Determine the [x, y] coordinate at the center of the cell enclosing the given text.  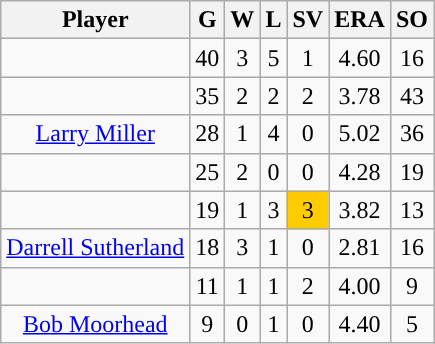
ERA [360, 20]
Larry Miller [96, 134]
L [274, 20]
SV [308, 20]
G [208, 20]
13 [412, 210]
28 [208, 134]
Darrell Sutherland [96, 248]
4 [274, 134]
4.60 [360, 58]
40 [208, 58]
35 [208, 96]
Player [96, 20]
18 [208, 248]
SO [412, 20]
4.40 [360, 324]
43 [412, 96]
25 [208, 172]
4.00 [360, 286]
3.78 [360, 96]
36 [412, 134]
4.28 [360, 172]
W [242, 20]
11 [208, 286]
Bob Moorhead [96, 324]
2.81 [360, 248]
5.02 [360, 134]
3.82 [360, 210]
